From the cell containing the given text, extract its center point as (x, y) coordinate. 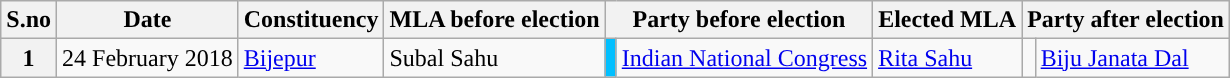
Biju Janata Dal (1132, 58)
24 February 2018 (148, 58)
Elected MLA (948, 20)
Party after election (1126, 20)
Party before election (738, 20)
Constituency (311, 20)
S.no (29, 20)
MLA before election (494, 20)
1 (29, 58)
Rita Sahu (948, 58)
Date (148, 20)
Indian National Congress (744, 58)
Subal Sahu (494, 58)
Bijepur (311, 58)
